Locate the cell with the specified text and output its (x, y) center coordinate. 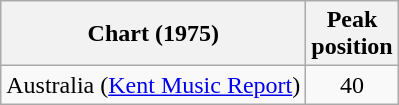
Chart (1975) (154, 34)
40 (352, 85)
Australia (Kent Music Report) (154, 85)
Peakposition (352, 34)
